For the text-containing cell, return its midpoint in (x, y) coordinate format. 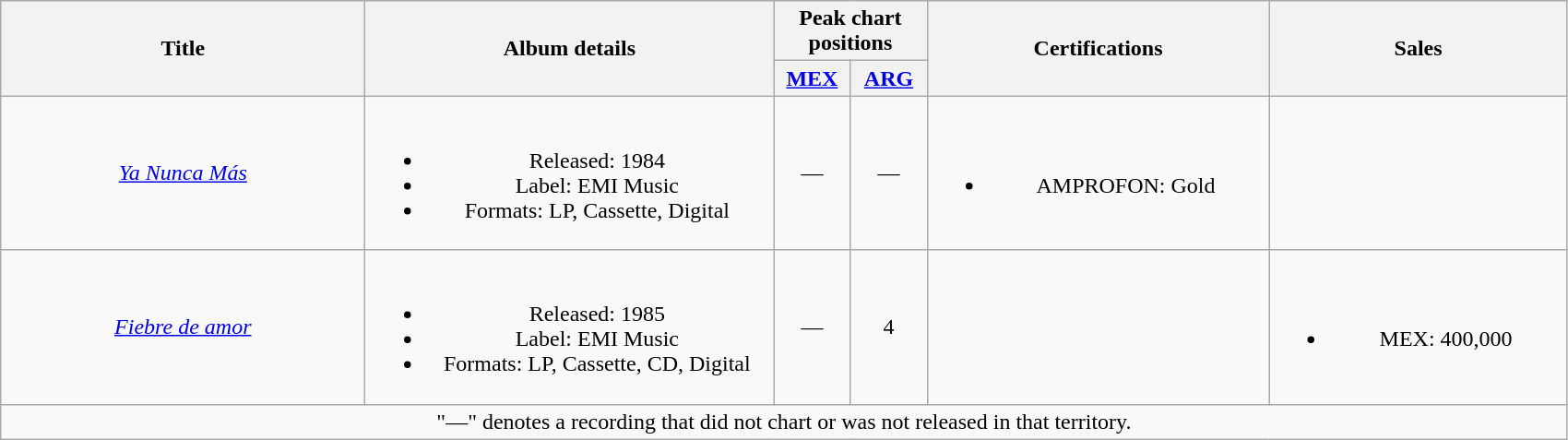
Fiebre de amor (183, 327)
Released: 1985Label: EMI MusicFormats: LP, Cassette, CD, Digital (570, 327)
Title (183, 48)
"—" denotes a recording that did not chart or was not released in that territory. (784, 422)
ARG (889, 78)
Peak chart positions (850, 31)
MEX: 400,000 (1419, 327)
Sales (1419, 48)
AMPROFON: Gold (1098, 173)
4 (889, 327)
Certifications (1098, 48)
MEX (812, 78)
Album details (570, 48)
Released: 1984Label: EMI MusicFormats: LP, Cassette, Digital (570, 173)
Ya Nunca Más (183, 173)
